Provide the (X, Y) coordinate of the cell's center where the given text is located.  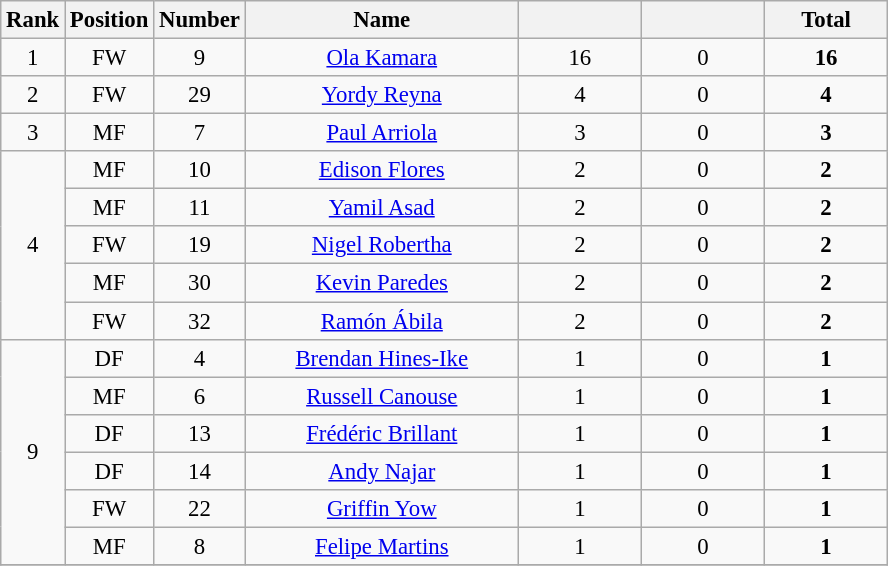
Brendan Hines-Ike (382, 358)
Total (826, 20)
Position (110, 20)
32 (200, 321)
6 (200, 396)
Felipe Martins (382, 546)
Frédéric Brillant (382, 433)
29 (200, 95)
Edison Flores (382, 170)
Yordy Reyna (382, 95)
Rank (33, 20)
Ramón Ábila (382, 321)
19 (200, 245)
7 (200, 133)
10 (200, 170)
Paul Arriola (382, 133)
Yamil Asad (382, 208)
30 (200, 283)
Russell Canouse (382, 396)
Andy Najar (382, 471)
22 (200, 509)
11 (200, 208)
Name (382, 20)
Nigel Robertha (382, 245)
13 (200, 433)
Kevin Paredes (382, 283)
8 (200, 546)
14 (200, 471)
Number (200, 20)
Griffin Yow (382, 509)
Ola Kamara (382, 58)
